Extract the (X, Y) coordinate from the center of the cell holding the provided text.  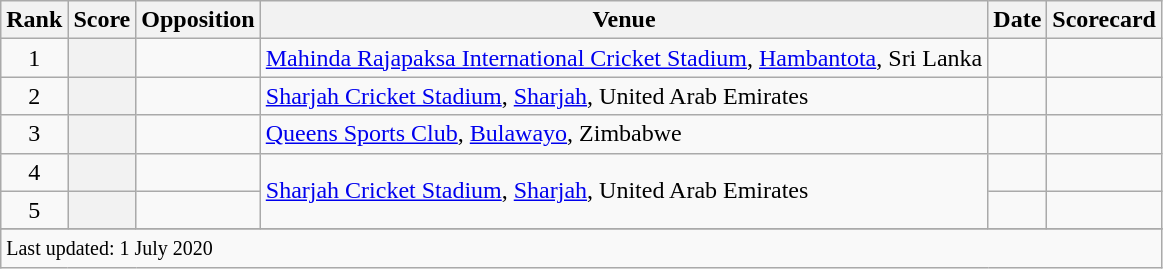
Queens Sports Club, Bulawayo, Zimbabwe (624, 134)
Venue (624, 20)
Score (102, 20)
3 (34, 134)
Rank (34, 20)
1 (34, 58)
Scorecard (1104, 20)
2 (34, 96)
Mahinda Rajapaksa International Cricket Stadium, Hambantota, Sri Lanka (624, 58)
Opposition (198, 20)
5 (34, 210)
Last updated: 1 July 2020 (582, 248)
Date (1018, 20)
4 (34, 172)
